Determine the (x, y) coordinate at the center of the cell enclosing the given text.  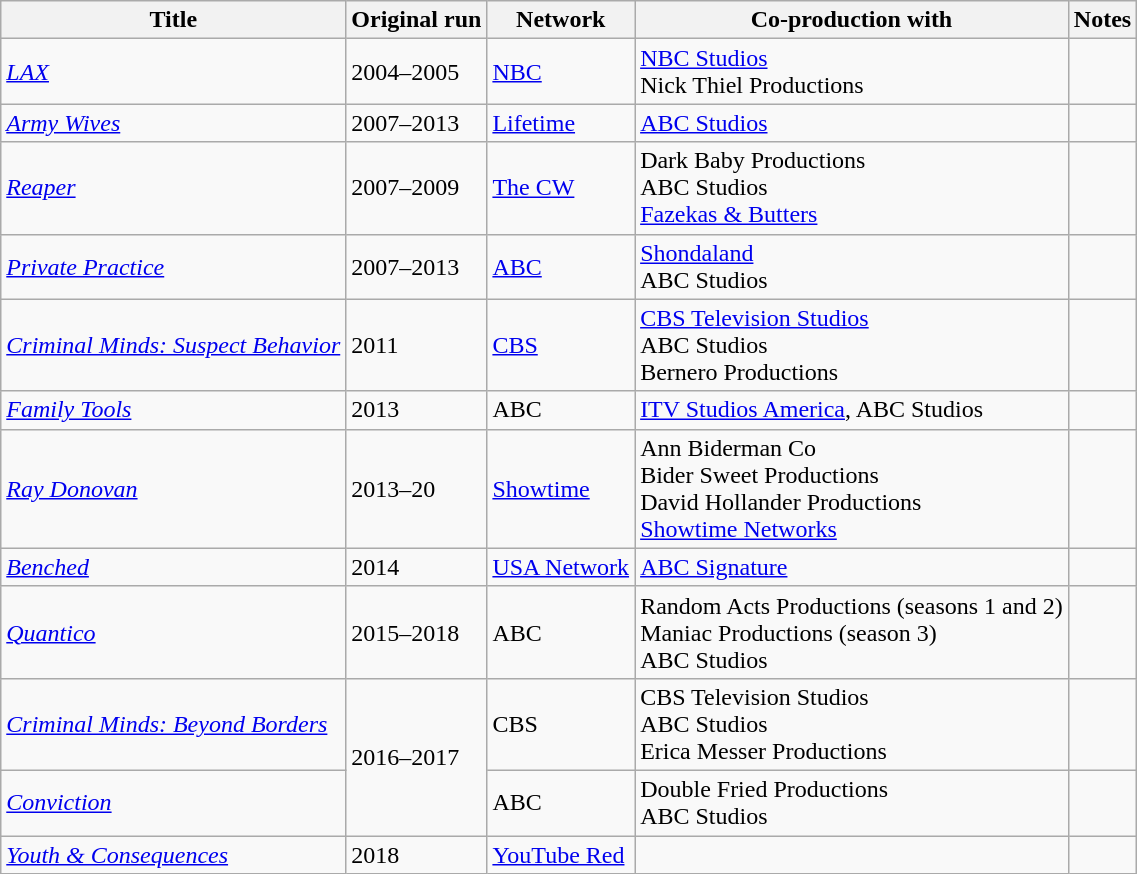
LAX (174, 72)
Notes (1102, 20)
2013–20 (416, 488)
2016–2017 (416, 756)
ShondalandABC Studios (852, 266)
Criminal Minds: Beyond Borders (174, 724)
Family Tools (174, 410)
Conviction (174, 802)
2004–2005 (416, 72)
CBS Television StudiosABC StudiosErica Messer Productions (852, 724)
Ray Donovan (174, 488)
2007–2009 (416, 188)
Dark Baby ProductionsABC StudiosFazekas & Butters (852, 188)
Lifetime (561, 123)
NBC StudiosNick Thiel Productions (852, 72)
YouTube Red (561, 855)
2014 (416, 567)
Quantico (174, 632)
2015–2018 (416, 632)
Private Practice (174, 266)
Network (561, 20)
ABC Signature (852, 567)
ITV Studios America, ABC Studios (852, 410)
2011 (416, 345)
CBS Television StudiosABC StudiosBernero Productions (852, 345)
ABC Studios (852, 123)
The CW (561, 188)
Showtime (561, 488)
2013 (416, 410)
Co-production with (852, 20)
2018 (416, 855)
Criminal Minds: Suspect Behavior (174, 345)
NBC (561, 72)
USA Network (561, 567)
Benched (174, 567)
Title (174, 20)
Ann Biderman CoBider Sweet ProductionsDavid Hollander ProductionsShowtime Networks (852, 488)
Youth & Consequences (174, 855)
Double Fried ProductionsABC Studios (852, 802)
Original run (416, 20)
Army Wives (174, 123)
Random Acts Productions (seasons 1 and 2)Maniac Productions (season 3)ABC Studios (852, 632)
Reaper (174, 188)
